Return the [X, Y] coordinate for the center point of the cell that contains the specified text.  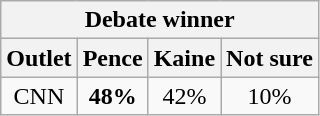
10% [270, 96]
Outlet [39, 58]
Debate winner [160, 20]
Not sure [270, 58]
CNN [39, 96]
Kaine [184, 58]
Pence [112, 58]
42% [184, 96]
48% [112, 96]
